For the text-containing cell, return its midpoint in [X, Y] coordinate format. 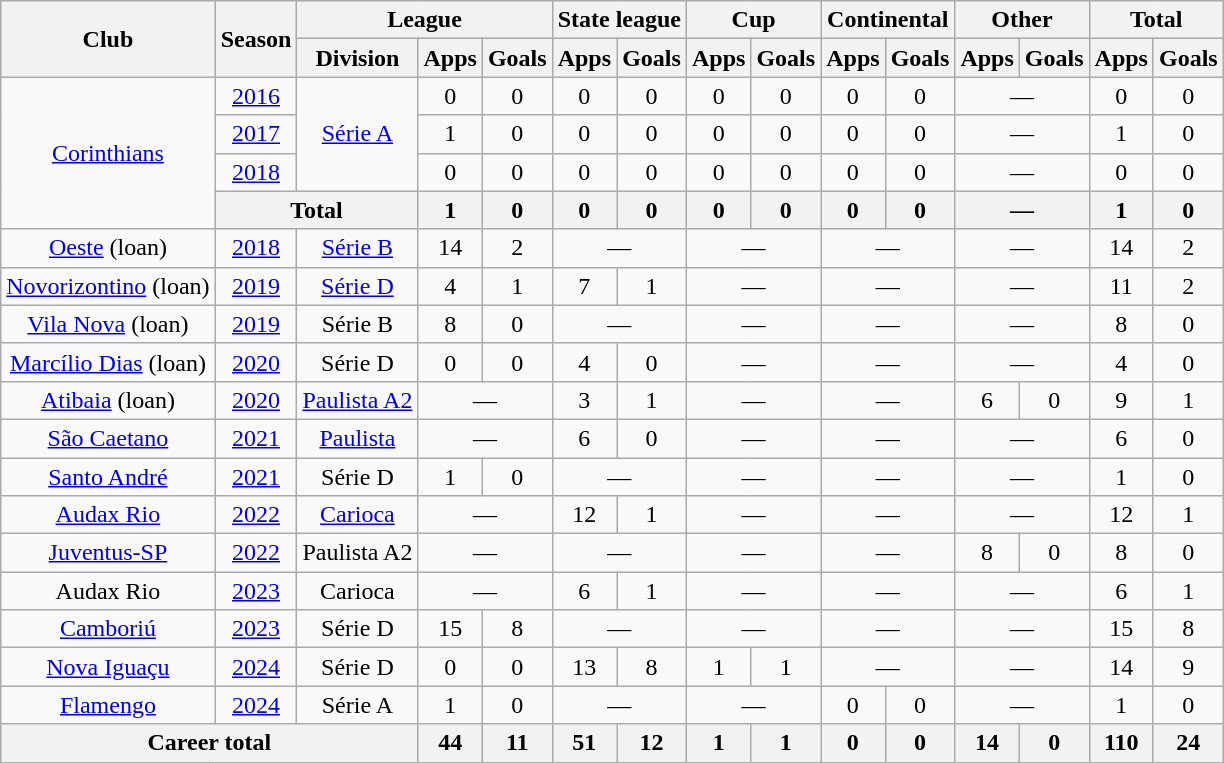
State league [619, 20]
Santo André [108, 477]
Juventus-SP [108, 553]
Cup [753, 20]
Season [256, 39]
Paulista [358, 438]
2017 [256, 134]
3 [584, 400]
Oeste (loan) [108, 248]
24 [1188, 743]
Vila Nova (loan) [108, 324]
São Caetano [108, 438]
110 [1121, 743]
Nova Iguaçu [108, 667]
Camboriú [108, 629]
Atibaia (loan) [108, 400]
League [424, 20]
Club [108, 39]
51 [584, 743]
Division [358, 58]
Continental [888, 20]
44 [450, 743]
Career total [210, 743]
Flamengo [108, 705]
Novorizontino (loan) [108, 286]
7 [584, 286]
2016 [256, 96]
Marcílio Dias (loan) [108, 362]
13 [584, 667]
Corinthians [108, 153]
Other [1022, 20]
